Detect which cell encompasses the target text, then output its [x, y] center coordinate. 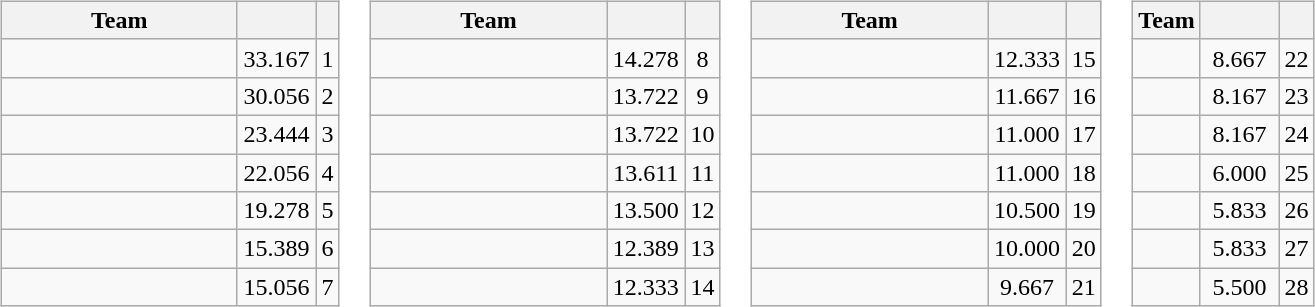
11 [702, 173]
22.056 [276, 173]
12.389 [646, 249]
26 [1296, 211]
21 [1084, 287]
6.000 [1240, 173]
23.444 [276, 134]
10.500 [1028, 211]
2 [328, 96]
24 [1296, 134]
13.500 [646, 211]
15.056 [276, 287]
30.056 [276, 96]
19 [1084, 211]
9 [702, 96]
33.167 [276, 58]
23 [1296, 96]
10.000 [1028, 249]
3 [328, 134]
18 [1084, 173]
13 [702, 249]
14.278 [646, 58]
22 [1296, 58]
1 [328, 58]
4 [328, 173]
10 [702, 134]
13.611 [646, 173]
15.389 [276, 249]
19.278 [276, 211]
8.667 [1240, 58]
15 [1084, 58]
7 [328, 287]
5.500 [1240, 287]
16 [1084, 96]
25 [1296, 173]
5 [328, 211]
20 [1084, 249]
28 [1296, 287]
8 [702, 58]
6 [328, 249]
12 [702, 211]
9.667 [1028, 287]
17 [1084, 134]
14 [702, 287]
27 [1296, 249]
11.667 [1028, 96]
